Pinpoint the cell where the given text exists, returning its [X, Y] midpoint coordinate. 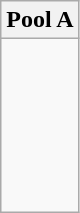
Pool A [40, 20]
